For the text-containing cell, return its midpoint in (x, y) coordinate format. 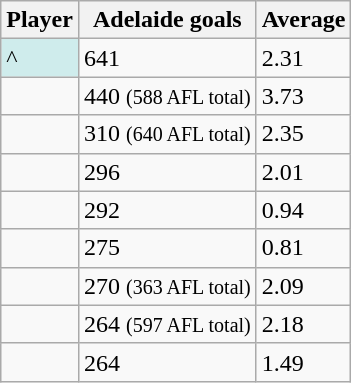
Average (304, 20)
2.31 (304, 58)
440 (588 AFL total) (167, 96)
296 (167, 172)
2.01 (304, 172)
310 (640 AFL total) (167, 134)
Player (40, 20)
^ (40, 58)
270 (363 AFL total) (167, 286)
264 (167, 362)
264 (597 AFL total) (167, 324)
1.49 (304, 362)
641 (167, 58)
2.18 (304, 324)
Adelaide goals (167, 20)
0.81 (304, 248)
2.09 (304, 286)
2.35 (304, 134)
292 (167, 210)
3.73 (304, 96)
275 (167, 248)
0.94 (304, 210)
